Identify which cell holds the provided text, then report its [X, Y] central coordinate. 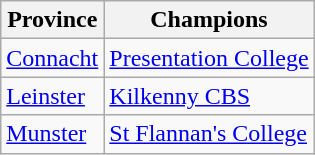
Province [52, 20]
Leinster [52, 96]
Kilkenny CBS [209, 96]
St Flannan's College [209, 134]
Champions [209, 20]
Connacht [52, 58]
Presentation College [209, 58]
Munster [52, 134]
